Extract the (x, y) coordinate from the center of the cell holding the provided text.  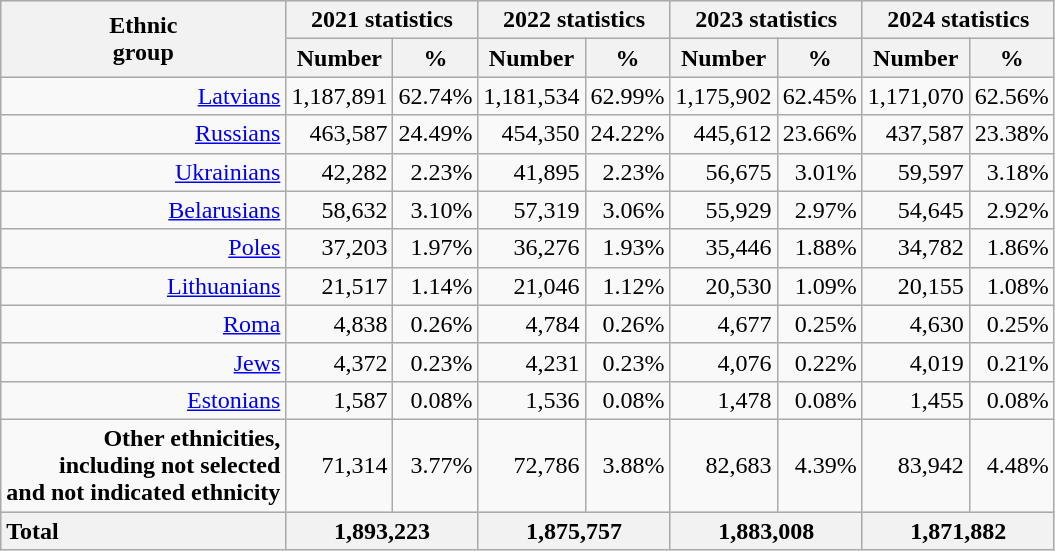
4,231 (532, 362)
1.08% (1012, 286)
454,350 (532, 134)
83,942 (916, 465)
4,784 (532, 324)
Total (144, 531)
Ethnicgroup (144, 39)
24.49% (436, 134)
1,478 (724, 400)
4.39% (820, 465)
1,875,757 (574, 531)
34,782 (916, 248)
62.99% (628, 96)
56,675 (724, 172)
Ukrainians (144, 172)
1,187,891 (340, 96)
437,587 (916, 134)
Lithuanians (144, 286)
1,587 (340, 400)
Russians (144, 134)
445,612 (724, 134)
59,597 (916, 172)
41,895 (532, 172)
1,893,223 (382, 531)
20,530 (724, 286)
2023 statistics (766, 20)
1,181,534 (532, 96)
3.10% (436, 210)
4,076 (724, 362)
1.86% (1012, 248)
4,630 (916, 324)
62.45% (820, 96)
Other ethnicities,including not selectedand not indicated ethnicity (144, 465)
57,319 (532, 210)
62.56% (1012, 96)
24.22% (628, 134)
71,314 (340, 465)
2.92% (1012, 210)
Latvians (144, 96)
4,019 (916, 362)
35,446 (724, 248)
2022 statistics (574, 20)
Estonians (144, 400)
4.48% (1012, 465)
1,536 (532, 400)
2.97% (820, 210)
3.01% (820, 172)
4,677 (724, 324)
62.74% (436, 96)
72,786 (532, 465)
55,929 (724, 210)
23.66% (820, 134)
1.97% (436, 248)
0.21% (1012, 362)
2024 statistics (958, 20)
Roma (144, 324)
3.06% (628, 210)
42,282 (340, 172)
Poles (144, 248)
82,683 (724, 465)
3.88% (628, 465)
3.18% (1012, 172)
36,276 (532, 248)
1,175,902 (724, 96)
4,372 (340, 362)
1.12% (628, 286)
1.09% (820, 286)
Belarusians (144, 210)
1,171,070 (916, 96)
54,645 (916, 210)
0.22% (820, 362)
21,517 (340, 286)
1,455 (916, 400)
Jews (144, 362)
23.38% (1012, 134)
1,871,882 (958, 531)
463,587 (340, 134)
58,632 (340, 210)
1.14% (436, 286)
1,883,008 (766, 531)
1.93% (628, 248)
1.88% (820, 248)
37,203 (340, 248)
21,046 (532, 286)
4,838 (340, 324)
2021 statistics (382, 20)
3.77% (436, 465)
20,155 (916, 286)
